Identify which cell holds the provided text, then report its (x, y) central coordinate. 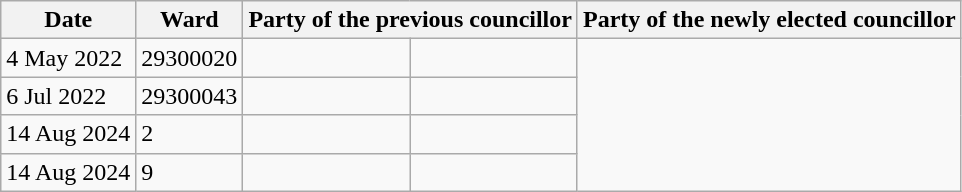
9 (190, 172)
2 (190, 134)
Ward (190, 20)
Date (68, 20)
6 Jul 2022 (68, 96)
29300043 (190, 96)
Party of the previous councillor (410, 20)
29300020 (190, 58)
Party of the newly elected councillor (769, 20)
4 May 2022 (68, 58)
